Provide the [x, y] coordinate of the cell's center where the given text is located.  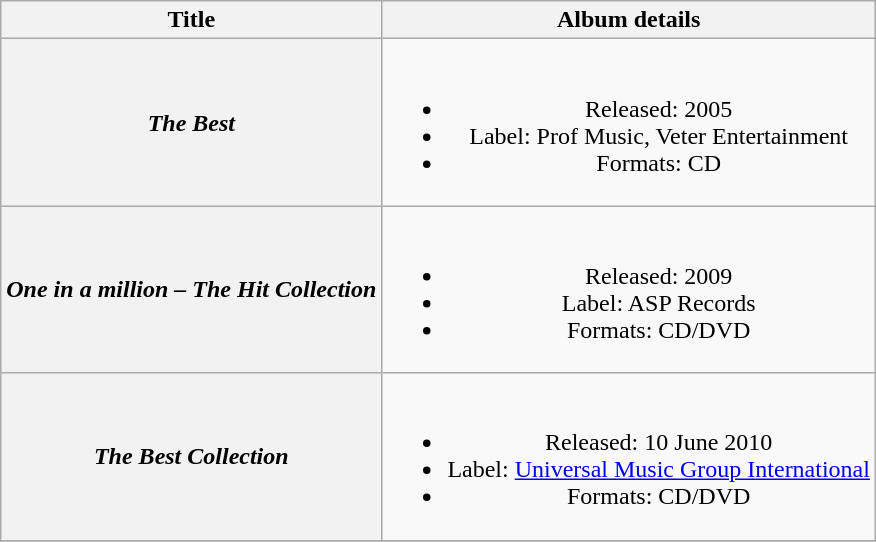
Released: 2009Label: ASP RecordsFormats: CD/DVD [629, 290]
The Best [192, 122]
Released: 2005Label: Prof Music, Veter EntertainmentFormats: CD [629, 122]
One in a million – The Hit Collection [192, 290]
Title [192, 20]
Album details [629, 20]
The Best Collection [192, 456]
Released: 10 June 2010Label: Universal Music Group InternationalFormats: CD/DVD [629, 456]
